Return the (X, Y) coordinate for the center point of the cell that contains the specified text.  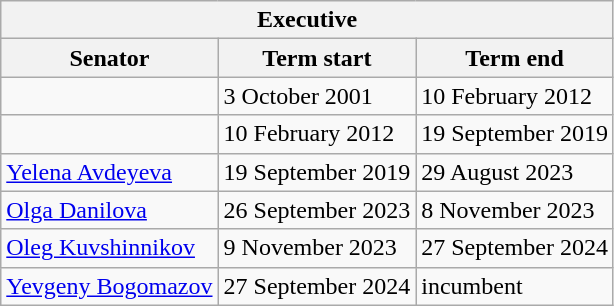
Term start (317, 58)
9 November 2023 (317, 248)
Yevgeny Bogomazov (110, 286)
Olga Danilova (110, 210)
Executive (308, 20)
Term end (515, 58)
Yelena Avdeyeva (110, 172)
Senator (110, 58)
26 September 2023 (317, 210)
8 November 2023 (515, 210)
Oleg Kuvshinnikov (110, 248)
incumbent (515, 286)
29 August 2023 (515, 172)
3 October 2001 (317, 96)
